Extract the (x, y) coordinate from the center of the cell holding the provided text.  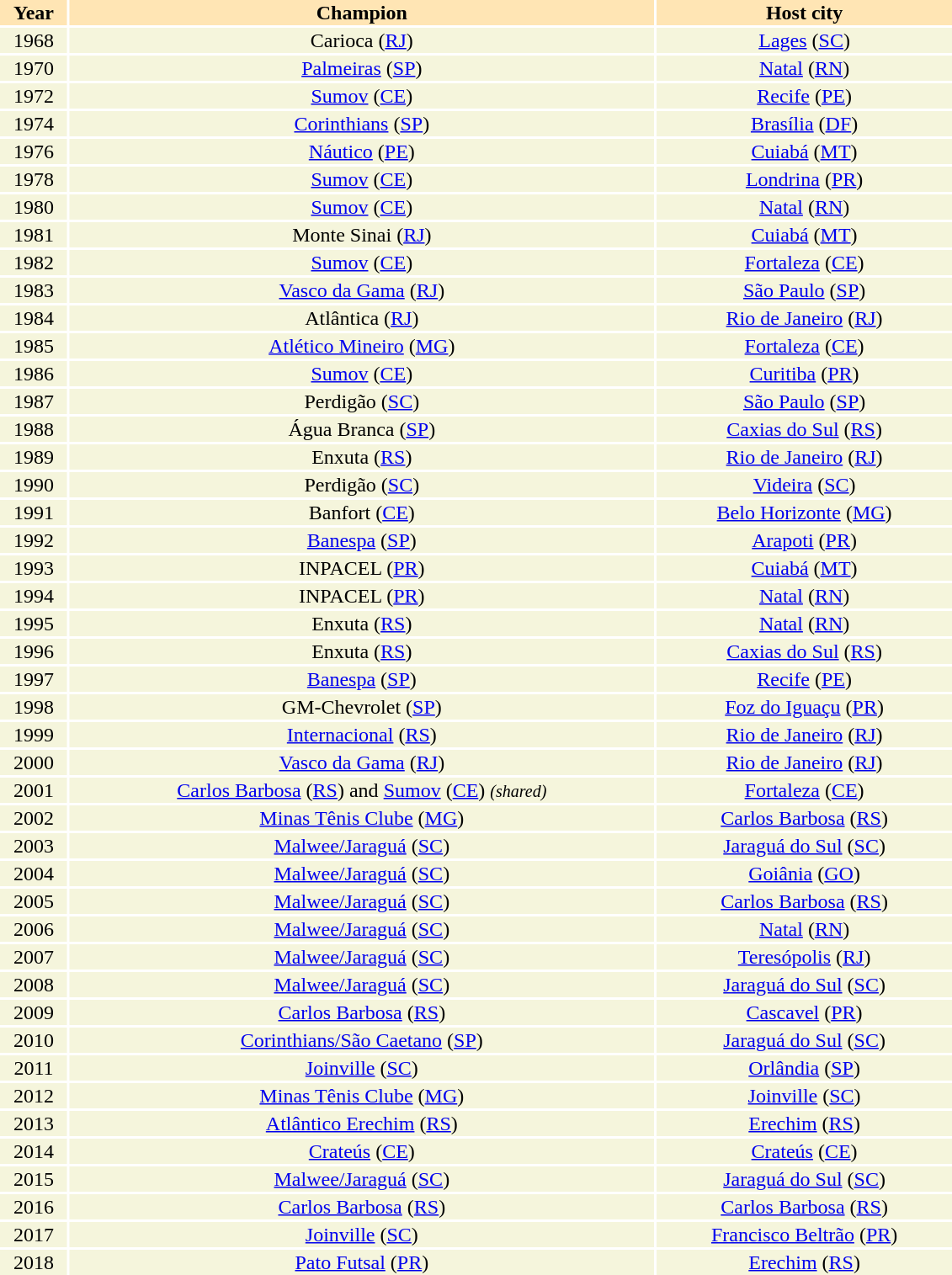
2003 (34, 846)
2016 (34, 1207)
2018 (34, 1262)
Palmeiras (SP) (362, 68)
GM-Chevrolet (SP) (362, 707)
2001 (34, 790)
1981 (34, 235)
1996 (34, 651)
1976 (34, 151)
2010 (34, 1040)
1970 (34, 68)
2014 (34, 1151)
2007 (34, 957)
Náutico (PE) (362, 151)
Corinthians (SP) (362, 124)
1972 (34, 96)
1980 (34, 207)
2011 (34, 1068)
Água Branca (SP) (362, 429)
1968 (34, 40)
1994 (34, 596)
1998 (34, 707)
Corinthians/São Caetano (SP) (362, 1040)
1989 (34, 457)
2012 (34, 1096)
1992 (34, 540)
Year (34, 13)
Pato Futsal (PR) (362, 1262)
Internacional (RS) (362, 735)
2009 (34, 1012)
1993 (34, 568)
1991 (34, 513)
1999 (34, 735)
2005 (34, 901)
2013 (34, 1124)
Crateús (CE) (362, 1151)
2008 (34, 985)
1978 (34, 179)
Atlético Mineiro (MG) (362, 346)
Champion (362, 13)
1982 (34, 263)
1983 (34, 290)
Atlântica (RJ) (362, 318)
1997 (34, 679)
1987 (34, 401)
1988 (34, 429)
Monte Sinai (RJ) (362, 235)
Carlos Barbosa (RS) and Sumov (CE) (shared) (362, 790)
1984 (34, 318)
1986 (34, 374)
1974 (34, 124)
Banfort (CE) (362, 513)
2017 (34, 1235)
2000 (34, 762)
1985 (34, 346)
Atlântico Erechim (RS) (362, 1124)
1995 (34, 624)
2002 (34, 818)
2015 (34, 1179)
1990 (34, 485)
2004 (34, 874)
2006 (34, 929)
Carioca (RJ) (362, 40)
